Search for the cell housing the specified text and yield its [X, Y] center coordinate. 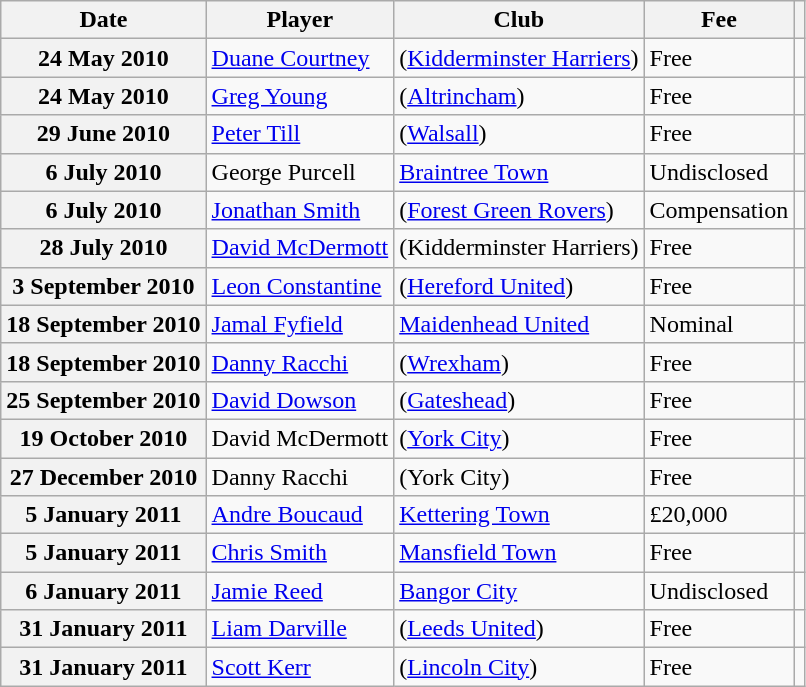
Jamal Fyfield [300, 324]
Andre Boucaud [300, 515]
19 October 2010 [104, 438]
(Wrexham) [519, 362]
Mansfield Town [519, 553]
Jonathan Smith [300, 210]
28 July 2010 [104, 248]
£20,000 [719, 515]
(Lincoln City) [519, 667]
Fee [719, 20]
29 June 2010 [104, 134]
25 September 2010 [104, 400]
27 December 2010 [104, 477]
3 September 2010 [104, 286]
Jamie Reed [300, 591]
(Gateshead) [519, 400]
Scott Kerr [300, 667]
Leon Constantine [300, 286]
Maidenhead United [519, 324]
Braintree Town [519, 172]
Nominal [719, 324]
Club [519, 20]
Kettering Town [519, 515]
Date [104, 20]
(Altrincham) [519, 96]
(Walsall) [519, 134]
Chris Smith [300, 553]
George Purcell [300, 172]
Duane Courtney [300, 58]
Greg Young [300, 96]
Liam Darville [300, 629]
Bangor City [519, 591]
6 January 2011 [104, 591]
(Forest Green Rovers) [519, 210]
Player [300, 20]
(Leeds United) [519, 629]
Peter Till [300, 134]
David Dowson [300, 400]
Compensation [719, 210]
(Hereford United) [519, 286]
